Return the (x, y) coordinate for the center point of the cell that contains the specified text.  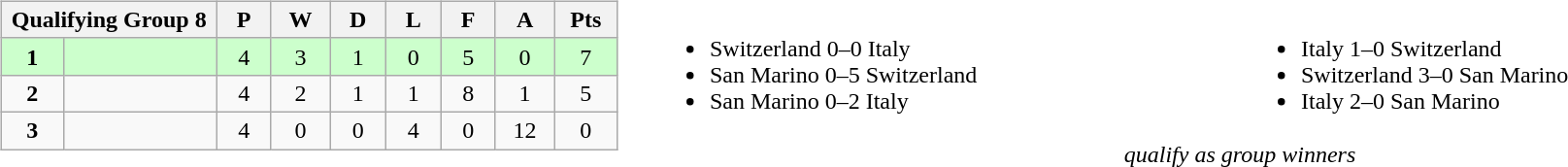
D (357, 19)
12 (524, 130)
Qualifying Group 8 (109, 19)
L (414, 19)
A (524, 19)
P (244, 19)
7 (586, 56)
F (468, 19)
W (301, 19)
Pts (586, 19)
8 (468, 93)
